Return (x, y) of the center of cell containing provided text 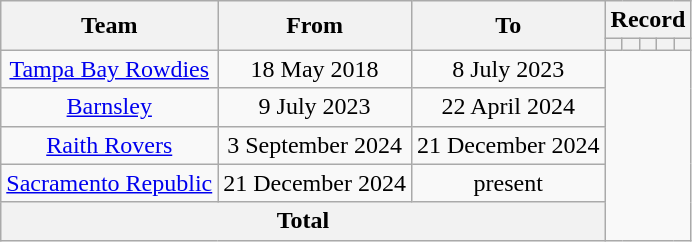
9 July 2023 (315, 107)
Raith Rovers (110, 145)
8 July 2023 (508, 69)
From (315, 26)
18 May 2018 (315, 69)
Tampa Bay Rowdies (110, 69)
22 April 2024 (508, 107)
present (508, 183)
Barnsley (110, 107)
To (508, 26)
3 September 2024 (315, 145)
Sacramento Republic (110, 183)
Team (110, 26)
Record (648, 20)
Total (303, 221)
